Locate the cell with the specified text and output its [X, Y] center coordinate. 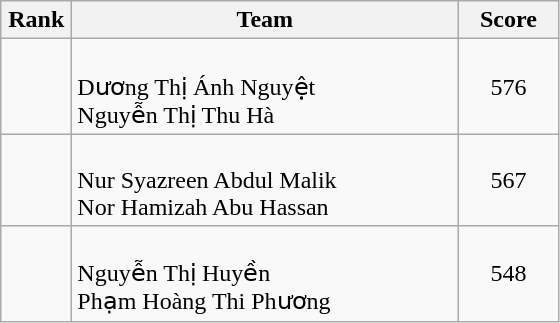
Dương Thị Ánh NguyệtNguyễn Thị Thu Hà [265, 86]
Score [508, 20]
Nguyễn Thị HuyềnPhạm Hoàng Thi Phương [265, 274]
Nur Syazreen Abdul MalikNor Hamizah Abu Hassan [265, 180]
567 [508, 180]
Team [265, 20]
Rank [36, 20]
548 [508, 274]
576 [508, 86]
